Capture the cell that displays the provided text and extract its [x, y] central coordinate. 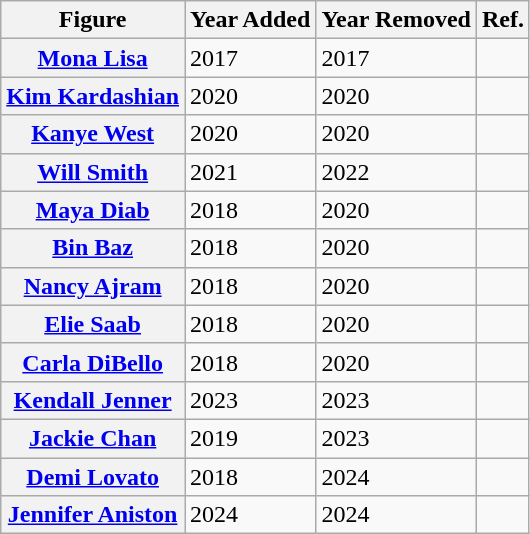
Maya Diab [93, 210]
Year Removed [396, 20]
Bin Baz [93, 248]
Nancy Ajram [93, 286]
2021 [250, 172]
Will Smith [93, 172]
Jennifer Aniston [93, 515]
Figure [93, 20]
Year Added [250, 20]
Kendall Jenner [93, 400]
2022 [396, 172]
Jackie Chan [93, 438]
Mona Lisa [93, 58]
2019 [250, 438]
Demi Lovato [93, 477]
Carla DiBello [93, 362]
Kanye West [93, 134]
Kim Kardashian [93, 96]
Ref. [502, 20]
Elie Saab [93, 324]
